Provide the [X, Y] coordinate of the cell's center where the given text is located.  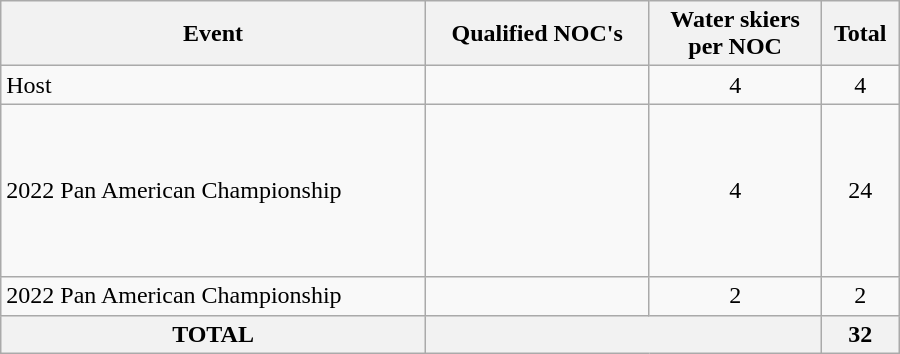
Host [214, 85]
32 [860, 334]
Event [214, 34]
TOTAL [214, 334]
Qualified NOC's [537, 34]
Water skiers per NOC [735, 34]
Total [860, 34]
24 [860, 190]
